Identify which cell holds the provided text, then report its [x, y] central coordinate. 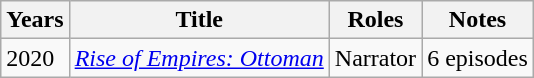
Title [199, 20]
Narrator [375, 58]
2020 [35, 58]
Years [35, 20]
Rise of Empires: Ottoman [199, 58]
6 episodes [478, 58]
Roles [375, 20]
Notes [478, 20]
